Return the [x, y] coordinate for the center point of the cell that contains the specified text.  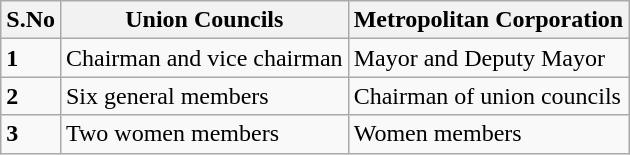
Two women members [204, 134]
Six general members [204, 96]
Chairman and vice chairman [204, 58]
Women members [488, 134]
S.No [31, 20]
1 [31, 58]
3 [31, 134]
Mayor and Deputy Mayor [488, 58]
Union Councils [204, 20]
Chairman of union councils [488, 96]
2 [31, 96]
Metropolitan Corporation [488, 20]
